Capture the cell that displays the provided text and extract its (X, Y) central coordinate. 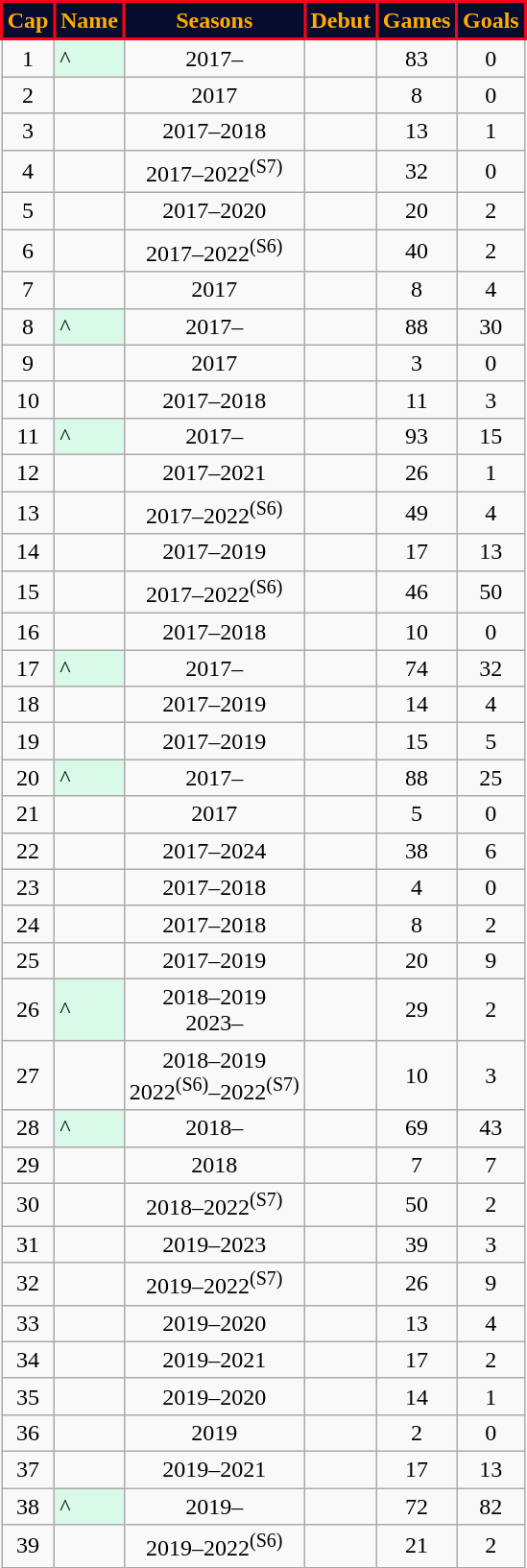
2018–2022(S7) (214, 1204)
2019– (214, 1507)
2017–2020 (214, 211)
24 (29, 924)
46 (417, 591)
69 (417, 1128)
49 (417, 513)
93 (417, 436)
82 (491, 1507)
36 (29, 1433)
2019–2022(S7) (214, 1285)
34 (29, 1360)
2018– (214, 1128)
12 (29, 472)
2019–2023 (214, 1244)
16 (29, 632)
Seasons (214, 21)
Name (90, 21)
2018–20192022(S6)–2022(S7) (214, 1075)
Goals (491, 21)
2017–2024 (214, 851)
33 (29, 1323)
23 (29, 887)
22 (29, 851)
19 (29, 741)
31 (29, 1244)
40 (417, 252)
Cap (29, 21)
2019–2022(S6) (214, 1546)
72 (417, 1507)
2017–2022(S7) (214, 171)
Debut (340, 21)
74 (417, 668)
83 (417, 58)
2019 (214, 1433)
Games (417, 21)
2017–2021 (214, 472)
37 (29, 1470)
28 (29, 1128)
27 (29, 1075)
2018 (214, 1165)
18 (29, 705)
2018–20192023– (214, 1010)
35 (29, 1396)
43 (491, 1128)
